Detect which cell encompasses the target text, then output its [X, Y] center coordinate. 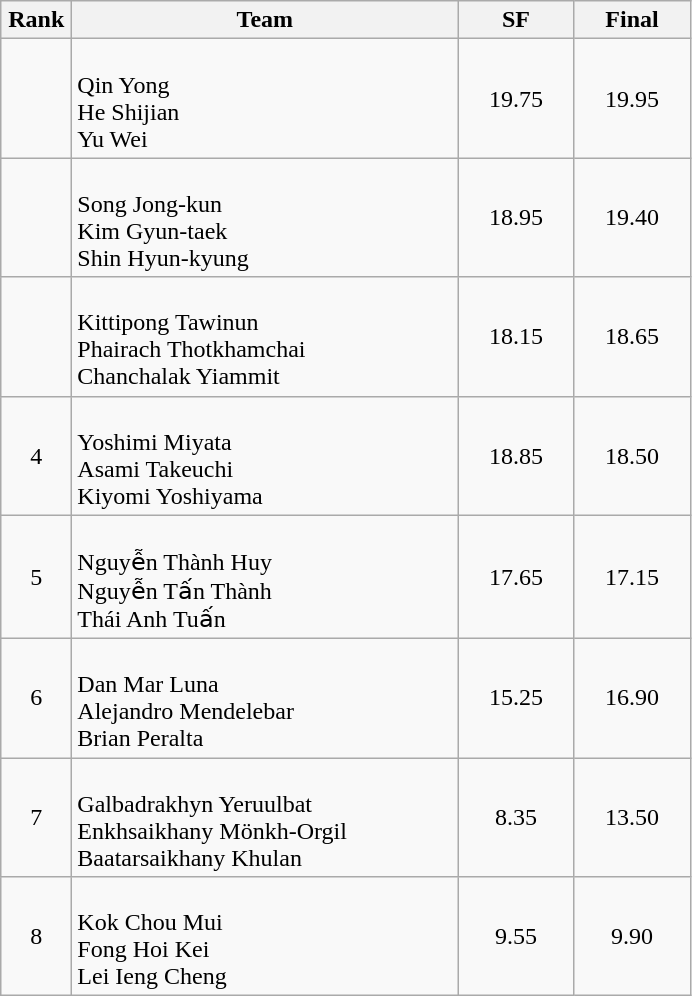
Yoshimi MiyataAsami TakeuchiKiyomi Yoshiyama [265, 456]
4 [36, 456]
17.15 [632, 577]
5 [36, 577]
15.25 [516, 698]
Nguyễn Thành HuyNguyễn Tấn ThànhThái Anh Tuấn [265, 577]
Dan Mar LunaAlejandro MendelebarBrian Peralta [265, 698]
18.50 [632, 456]
8.35 [516, 818]
9.90 [632, 936]
Rank [36, 20]
Kok Chou MuiFong Hoi KeiLei Ieng Cheng [265, 936]
19.95 [632, 98]
Galbadrakhyn YeruulbatEnkhsaikhany Mönkh-OrgilBaatarsaikhany Khulan [265, 818]
16.90 [632, 698]
18.95 [516, 218]
Team [265, 20]
17.65 [516, 577]
6 [36, 698]
19.40 [632, 218]
9.55 [516, 936]
Qin YongHe ShijianYu Wei [265, 98]
7 [36, 818]
8 [36, 936]
SF [516, 20]
Kittipong TawinunPhairach ThotkhamchaiChanchalak Yiammit [265, 336]
18.15 [516, 336]
19.75 [516, 98]
18.65 [632, 336]
18.85 [516, 456]
Song Jong-kunKim Gyun-taekShin Hyun-kyung [265, 218]
13.50 [632, 818]
Final [632, 20]
